Scan for the cell matching the given text and deliver its [x, y] coordinate at center. 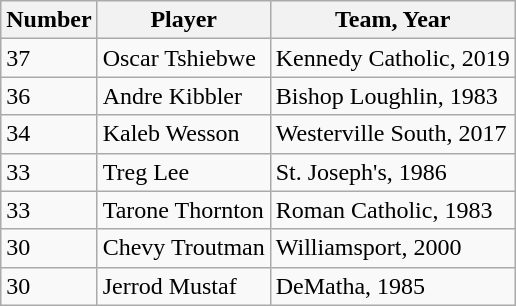
Team, Year [392, 20]
DeMatha, 1985 [392, 286]
37 [49, 58]
Treg Lee [184, 172]
Roman Catholic, 1983 [392, 210]
Westerville South, 2017 [392, 134]
Oscar Tshiebwe [184, 58]
Number [49, 20]
Kaleb Wesson [184, 134]
St. Joseph's, 1986 [392, 172]
Player [184, 20]
Kennedy Catholic, 2019 [392, 58]
34 [49, 134]
Bishop Loughlin, 1983 [392, 96]
Williamsport, 2000 [392, 248]
Tarone Thornton [184, 210]
Andre Kibbler [184, 96]
Jerrod Mustaf [184, 286]
36 [49, 96]
Chevy Troutman [184, 248]
